Capture the cell that displays the provided text and extract its (x, y) central coordinate. 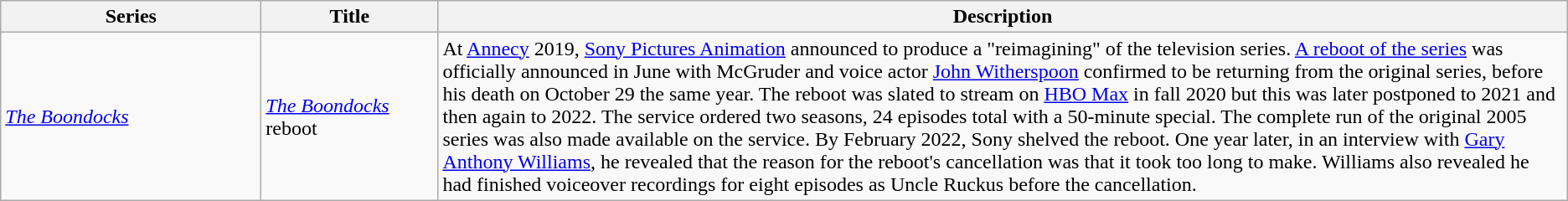
Series (131, 17)
Description (1003, 17)
Title (350, 17)
The Boondocks (131, 116)
The Boondocks reboot (350, 116)
